For the text-containing cell, return its midpoint in (X, Y) coordinate format. 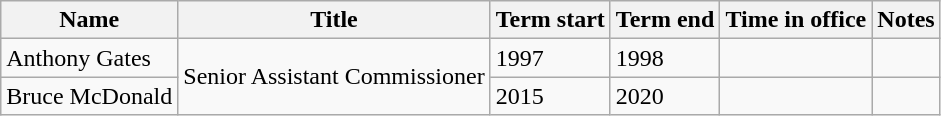
Notes (906, 20)
Name (90, 20)
Title (334, 20)
Anthony Gates (90, 58)
Senior Assistant Commissioner (334, 77)
Term start (550, 20)
Bruce McDonald (90, 96)
Time in office (796, 20)
2020 (665, 96)
2015 (550, 96)
1997 (550, 58)
1998 (665, 58)
Term end (665, 20)
